Return [X, Y] of the center of cell containing provided text 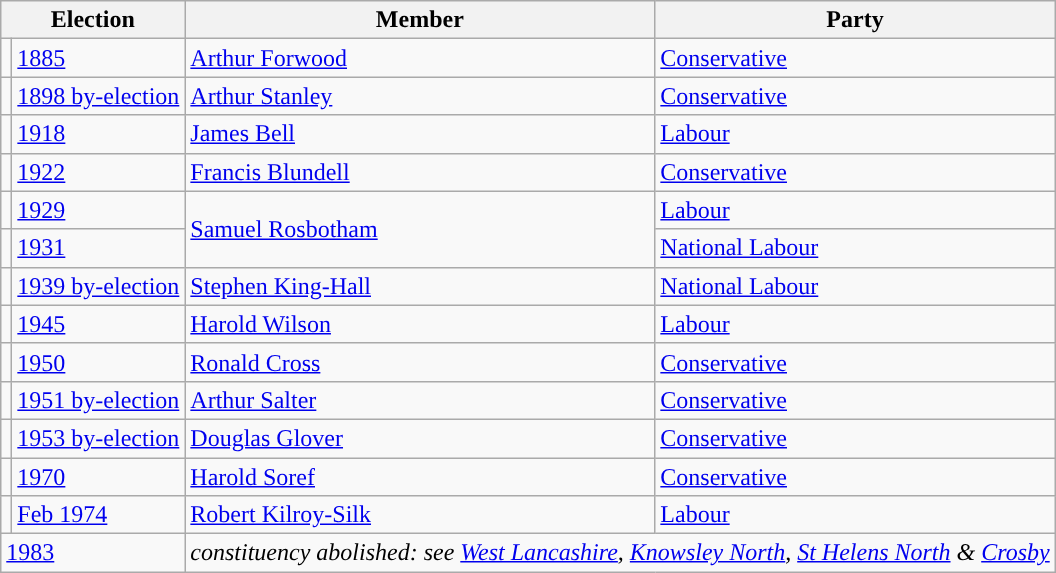
1922 [98, 172]
Arthur Stanley [420, 96]
constituency abolished: see West Lancashire, Knowsley North, St Helens North & Crosby [620, 553]
1953 by-election [98, 438]
Arthur Forwood [420, 58]
Harold Wilson [420, 324]
Samuel Rosbotham [420, 229]
Ronald Cross [420, 362]
Member [420, 20]
1945 [98, 324]
Stephen King-Hall [420, 286]
Harold Soref [420, 477]
1898 by-election [98, 96]
Douglas Glover [420, 438]
1929 [98, 210]
1939 by-election [98, 286]
Arthur Salter [420, 400]
Party [855, 20]
Robert Kilroy-Silk [420, 515]
Francis Blundell [420, 172]
Election [93, 20]
1918 [98, 134]
James Bell [420, 134]
1983 [93, 553]
1970 [98, 477]
1951 by-election [98, 400]
Feb 1974 [98, 515]
1885 [98, 58]
1950 [98, 362]
1931 [98, 248]
